Pinpoint the cell where the given text exists, returning its [X, Y] midpoint coordinate. 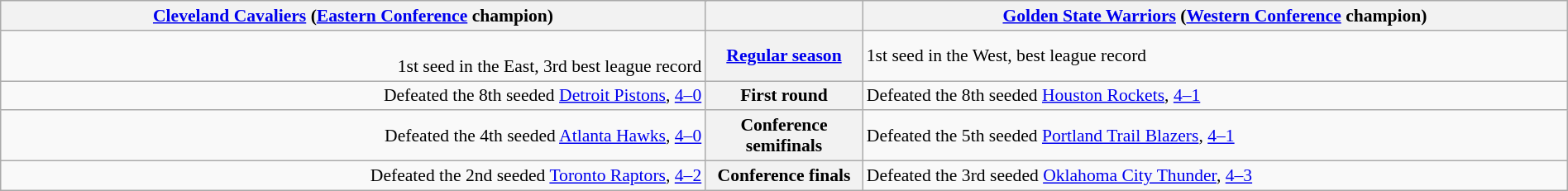
Defeated the 3rd seeded Oklahoma City Thunder, 4–3 [1216, 176]
Defeated the 5th seeded Portland Trail Blazers, 4–1 [1216, 136]
1st seed in the East, 3rd best league record [354, 56]
Conference semifinals [784, 136]
Cleveland Cavaliers (Eastern Conference champion) [354, 16]
Defeated the 8th seeded Houston Rockets, 4–1 [1216, 96]
1st seed in the West, best league record [1216, 56]
Defeated the 8th seeded Detroit Pistons, 4–0 [354, 96]
Conference finals [784, 176]
Defeated the 4th seeded Atlanta Hawks, 4–0 [354, 136]
Golden State Warriors (Western Conference champion) [1216, 16]
First round [784, 96]
Regular season [784, 56]
Defeated the 2nd seeded Toronto Raptors, 4–2 [354, 176]
